Extract the (X, Y) coordinate from the center of the cell holding the provided text.  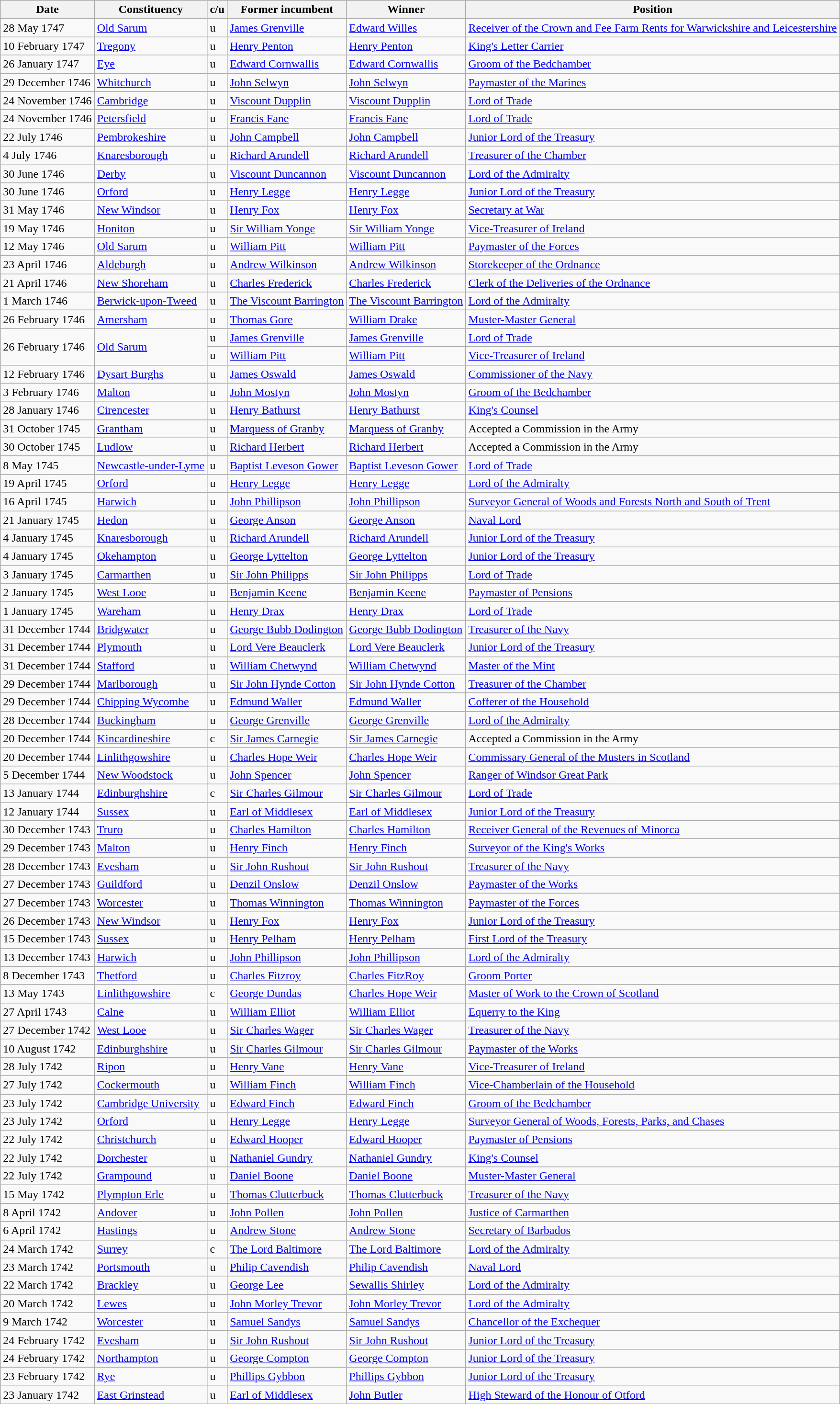
15 May 1742 (47, 1194)
Portsmouth (151, 1267)
Master of Work to the Crown of Scotland (653, 994)
16 April 1745 (47, 501)
21 April 1746 (47, 283)
King's Letter Carrier (653, 46)
East Grinstead (151, 1395)
William Drake (406, 319)
12 January 1744 (47, 812)
12 May 1746 (47, 247)
Ripon (151, 1066)
Secretary at War (653, 210)
Clerk of the Deliveries of the Ordnance (653, 283)
19 May 1746 (47, 228)
27 April 1743 (47, 1012)
Receiver General of the Revenues of Minorca (653, 830)
Winner (406, 10)
Edward Willes (406, 28)
4 July 1746 (47, 155)
Surveyor General of Woods and Forests North and South of Trent (653, 501)
Berwick-upon-Tweed (151, 301)
5 December 1744 (47, 775)
Whitchurch (151, 82)
24 March 1742 (47, 1249)
8 December 1743 (47, 975)
31 October 1745 (47, 429)
Calne (151, 1012)
20 March 1742 (47, 1303)
Receiver of the Crown and Fee Farm Rents for Warwickshire and Leicestershire (653, 28)
Stafford (151, 666)
Buckingham (151, 720)
10 August 1742 (47, 1048)
3 January 1745 (47, 575)
21 January 1745 (47, 520)
1 January 1745 (47, 611)
Ludlow (151, 447)
Rye (151, 1376)
New Shoreham (151, 283)
Surrey (151, 1249)
Dysart Burghs (151, 374)
Storekeeper of the Ordnance (653, 265)
Cirencester (151, 410)
Date (47, 10)
Hastings (151, 1231)
Equerry to the King (653, 1012)
Master of the Mint (653, 666)
28 December 1743 (47, 866)
6 April 1742 (47, 1231)
Kincardineshire (151, 738)
13 December 1743 (47, 957)
26 December 1743 (47, 921)
Marlborough (151, 684)
Okehampton (151, 556)
Surveyor of the King's Works (653, 848)
1 March 1746 (47, 301)
Thomas Gore (287, 319)
John Butler (406, 1395)
Groom Porter (653, 975)
8 April 1742 (47, 1212)
26 January 1747 (47, 64)
c/u (217, 10)
Cambridge (151, 101)
Aldeburgh (151, 265)
Charles Fitzroy (287, 975)
Paymaster of the Marines (653, 82)
28 January 1746 (47, 410)
Chancellor of the Exchequer (653, 1322)
New Woodstock (151, 775)
27 December 1742 (47, 1030)
29 December 1743 (47, 848)
8 May 1745 (47, 465)
Lewes (151, 1303)
Wareham (151, 611)
Sewallis Shirley (406, 1285)
High Steward of the Honour of Otford (653, 1395)
Plymouth (151, 647)
Position (653, 10)
15 December 1743 (47, 939)
Former incumbent (287, 10)
Bridgwater (151, 629)
2 January 1745 (47, 593)
13 January 1744 (47, 793)
Hedon (151, 520)
Vice-Chamberlain of the Household (653, 1085)
Grampound (151, 1176)
Cofferer of the Household (653, 702)
Andover (151, 1212)
30 October 1745 (47, 447)
First Lord of the Treasury (653, 939)
12 February 1746 (47, 374)
27 July 1742 (47, 1085)
Guildford (151, 884)
Thetford (151, 975)
19 April 1745 (47, 483)
13 May 1743 (47, 994)
Brackley (151, 1285)
9 March 1742 (47, 1322)
George Dundas (287, 994)
Eye (151, 64)
Carmarthen (151, 575)
Ranger of Windsor Great Park (653, 775)
22 July 1746 (47, 137)
Petersfield (151, 119)
22 March 1742 (47, 1285)
Cockermouth (151, 1085)
Secretary of Barbados (653, 1231)
Commissary General of the Musters in Scotland (653, 757)
28 December 1744 (47, 720)
23 April 1746 (47, 265)
Dorchester (151, 1158)
Constituency (151, 10)
Surveyor General of Woods, Forests, Parks, and Chases (653, 1121)
30 December 1743 (47, 830)
29 December 1746 (47, 82)
10 February 1747 (47, 46)
Pembrokeshire (151, 137)
Truro (151, 830)
28 July 1742 (47, 1066)
Northampton (151, 1358)
Amersham (151, 319)
Commissioner of the Navy (653, 374)
Newcastle-under-Lyme (151, 465)
George Lee (287, 1285)
23 February 1742 (47, 1376)
Charles FitzRoy (406, 975)
Honiton (151, 228)
Justice of Carmarthen (653, 1212)
28 May 1747 (47, 28)
Plympton Erle (151, 1194)
Derby (151, 173)
Tregony (151, 46)
31 May 1746 (47, 210)
Chipping Wycombe (151, 702)
Cambridge University (151, 1103)
Grantham (151, 429)
3 February 1746 (47, 392)
23 January 1742 (47, 1395)
Christchurch (151, 1140)
23 March 1742 (47, 1267)
